From the cell containing the given text, extract its center point as (X, Y) coordinate. 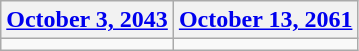
October 13, 2061 (266, 20)
October 3, 2043 (88, 20)
